Find where the given text appears and provide that cell's center as [x, y] coordinate. 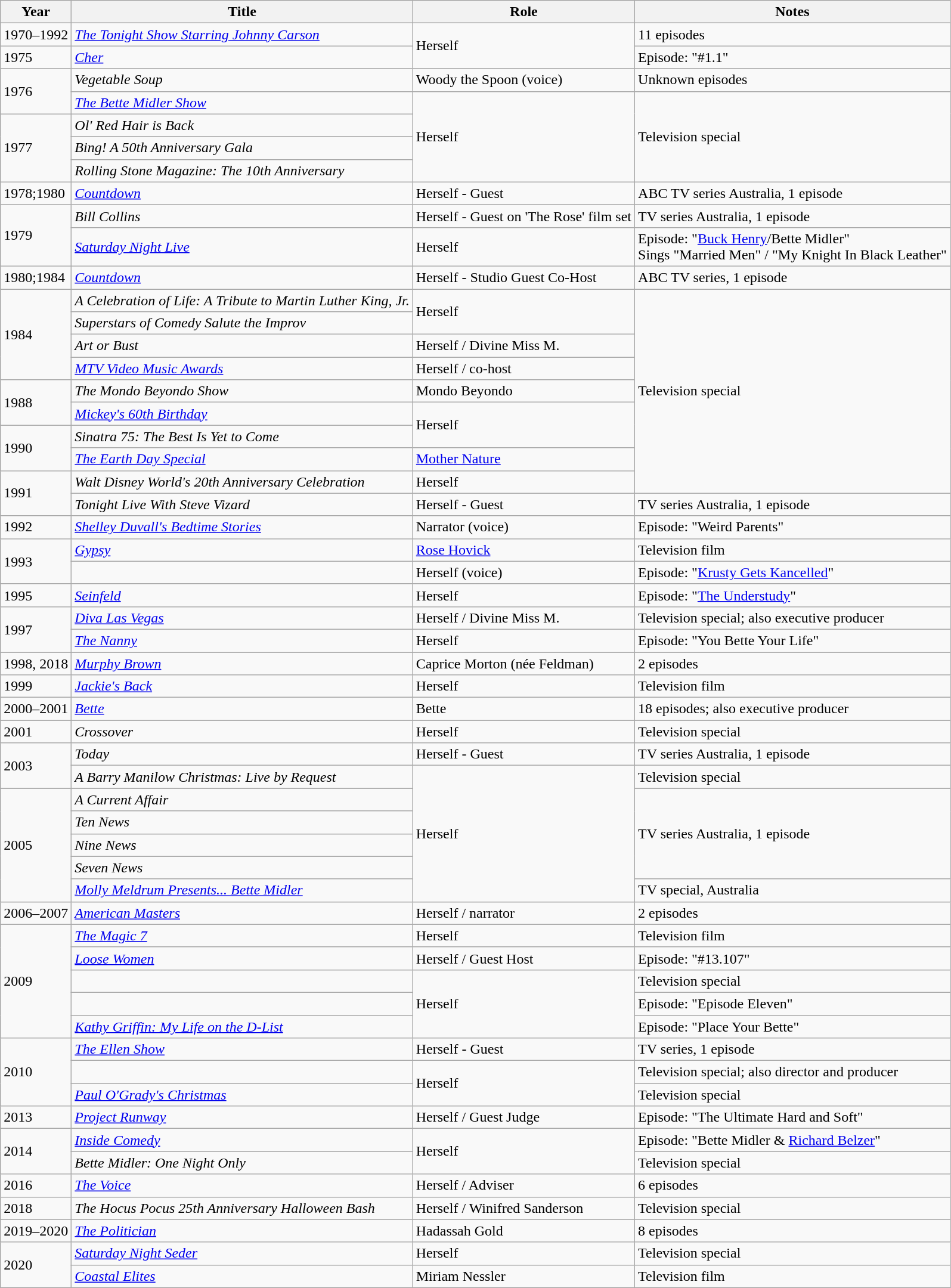
Episode: "#1.1" [793, 57]
2003 [36, 766]
The Mondo Beyondo Show [242, 391]
1992 [36, 527]
Shelley Duvall's Bedtime Stories [242, 527]
Ol' Red Hair is Back [242, 125]
The Politician [242, 1231]
Cher [242, 57]
Mother Nature [523, 459]
18 episodes; also executive producer [793, 709]
The Ellen Show [242, 1049]
American Masters [242, 913]
Nine News [242, 845]
Episode: "Krusty Gets Kancelled" [793, 572]
TV series, 1 episode [793, 1049]
Herself / Guest Host [523, 958]
Miriam Nessler [523, 1276]
2016 [36, 1185]
The Voice [242, 1185]
Inside Comedy [242, 1140]
Rose Hovick [523, 550]
Caprice Morton (née Feldman) [523, 664]
1976 [36, 91]
2000–2001 [36, 709]
ABC TV series, 1 episode [793, 277]
Rolling Stone Magazine: The 10th Anniversary [242, 171]
The Earth Day Special [242, 459]
Seinfeld [242, 595]
The Bette Midler Show [242, 103]
Tonight Live With Steve Vizard [242, 504]
8 episodes [793, 1231]
Ten News [242, 822]
Crossover [242, 732]
Herself / Guest Judge [523, 1117]
2014 [36, 1151]
Loose Women [242, 958]
Superstars of Comedy Salute the Improv [242, 323]
Bette Midler: One Night Only [242, 1163]
Notes [793, 12]
Walt Disney World's 20th Anniversary Celebration [242, 482]
Hadassah Gold [523, 1231]
2020 [36, 1265]
1977 [36, 148]
2009 [36, 981]
1991 [36, 493]
Herself (voice) [523, 572]
6 episodes [793, 1185]
Coastal Elites [242, 1276]
A Current Affair [242, 800]
Television special; also executive producer [793, 618]
Project Runway [242, 1117]
Television special; also director and producer [793, 1072]
Kathy Griffin: My Life on the D-List [242, 1026]
2001 [36, 732]
1979 [36, 235]
Episode: "The Understudy" [793, 595]
Art or Bust [242, 346]
2019–2020 [36, 1231]
The Nanny [242, 640]
Molly Meldrum Presents... Bette Midler [242, 890]
Bing! A 50th Anniversary Gala [242, 148]
Herself / co-host [523, 369]
Paul O'Grady's Christmas [242, 1095]
Herself / Winifred Sanderson [523, 1208]
Seven News [242, 868]
Bill Collins [242, 216]
1978;1980 [36, 193]
1999 [36, 686]
Episode: "Weird Parents" [793, 527]
TV special, Australia [793, 890]
1998, 2018 [36, 664]
11 episodes [793, 35]
Role [523, 12]
Unknown episodes [793, 80]
Episode: "#13.107" [793, 958]
1993 [36, 561]
2006–2007 [36, 913]
Herself / Adviser [523, 1185]
Herself - Studio Guest Co-Host [523, 277]
The Tonight Show Starring Johnny Carson [242, 35]
2018 [36, 1208]
1975 [36, 57]
Episode: "Place Your Bette" [793, 1026]
2010 [36, 1072]
Today [242, 754]
The Magic 7 [242, 936]
Title [242, 12]
Narrator (voice) [523, 527]
Herself - Guest on 'The Rose' film set [523, 216]
1988 [36, 402]
Mickey's 60th Birthday [242, 414]
2013 [36, 1117]
Saturday Night Seder [242, 1253]
1984 [36, 334]
Vegetable Soup [242, 80]
Episode: "Buck Henry/Bette Midler" Sings "Married Men" / "My Knight In Black Leather" [793, 247]
Episode: "Bette Midler & Richard Belzer" [793, 1140]
Diva Las Vegas [242, 618]
Jackie's Back [242, 686]
1995 [36, 595]
Mondo Beyondo [523, 391]
Herself / narrator [523, 913]
Saturday Night Live [242, 247]
2005 [36, 845]
Episode: "Episode Eleven" [793, 1004]
Gypsy [242, 550]
MTV Video Music Awards [242, 369]
ABC TV series Australia, 1 episode [793, 193]
Murphy Brown [242, 664]
Sinatra 75: The Best Is Yet to Come [242, 436]
Woody the Spoon (voice) [523, 80]
Episode: "You Bette Your Life" [793, 640]
A Barry Manilow Christmas: Live by Request [242, 777]
1990 [36, 448]
Episode: "The Ultimate Hard and Soft" [793, 1117]
The Hocus Pocus 25th Anniversary Halloween Bash [242, 1208]
Year [36, 12]
1980;1984 [36, 277]
1970–1992 [36, 35]
A Celebration of Life: A Tribute to Martin Luther King, Jr. [242, 300]
1997 [36, 629]
